Extract the [X, Y] coordinate from the center of the cell holding the provided text.  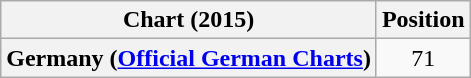
Germany (Official German Charts) [189, 58]
Position [423, 20]
Chart (2015) [189, 20]
71 [423, 58]
